From the cell containing the given text, extract its center point as [X, Y] coordinate. 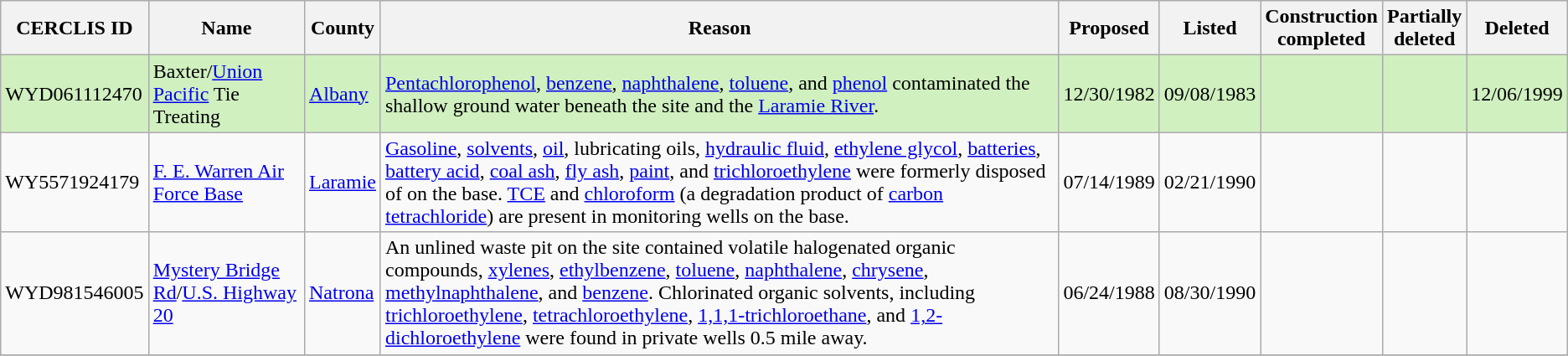
F. E. Warren Air Force Base [226, 183]
Natrona [342, 293]
02/21/1990 [1210, 183]
Name [226, 28]
06/24/1988 [1109, 293]
WYD981546005 [75, 293]
Constructioncompleted [1322, 28]
12/06/1999 [1517, 94]
Mystery Bridge Rd/U.S. Highway 20 [226, 293]
08/30/1990 [1210, 293]
CERCLIS ID [75, 28]
Listed [1210, 28]
Albany [342, 94]
Pentachlorophenol, benzene, naphthalene, toluene, and phenol contaminated the shallow ground water beneath the site and the Laramie River. [719, 94]
Proposed [1109, 28]
12/30/1982 [1109, 94]
Reason [719, 28]
Baxter/Union Pacific Tie Treating [226, 94]
WYD061112470 [75, 94]
09/08/1983 [1210, 94]
WY5571924179 [75, 183]
07/14/1989 [1109, 183]
Laramie [342, 183]
Partiallydeleted [1424, 28]
County [342, 28]
Deleted [1517, 28]
